Extract the [X, Y] coordinate from the center of the cell holding the provided text.  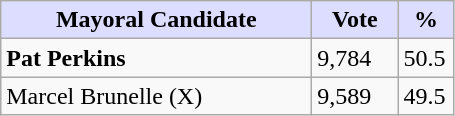
50.5 [426, 58]
Vote [355, 20]
Mayoral Candidate [156, 20]
% [426, 20]
Pat Perkins [156, 58]
9,589 [355, 96]
9,784 [355, 58]
49.5 [426, 96]
Marcel Brunelle (X) [156, 96]
